Determine the [x, y] coordinate at the center of the cell enclosing the given text.  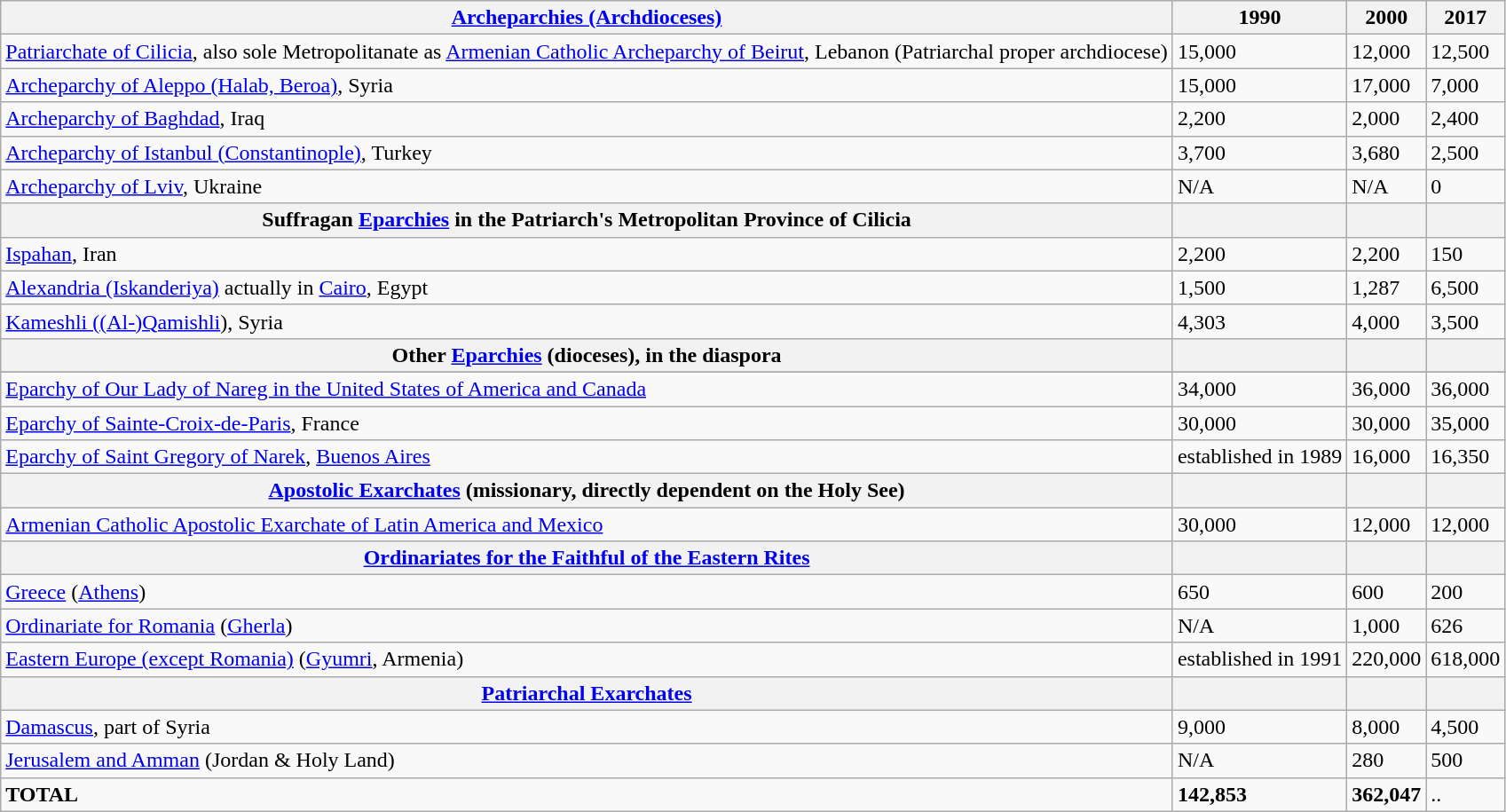
Eparchy of Our Lady of Nareg in the United States of America and Canada [587, 389]
2,400 [1466, 119]
626 [1466, 626]
Archeparchy of Baghdad, Iraq [587, 119]
.. [1466, 794]
Archeparchy of Lviv, Ukraine [587, 186]
Eastern Europe (except Romania) (Gyumri, Armenia) [587, 659]
Eparchy of Sainte-Croix-de-Paris, France [587, 423]
2000 [1386, 18]
4,500 [1466, 727]
Eparchy of Saint Gregory of Narek, Buenos Aires [587, 457]
220,000 [1386, 659]
0 [1466, 186]
Other Eparchies (dioceses), in the diaspora [587, 355]
6,500 [1466, 288]
Patriarchate of Cilicia, also sole Metropolitanate as Armenian Catholic Archeparchy of Beirut, Lebanon (Patriarchal proper archdiocese) [587, 51]
Suffragan Eparchies in the Patriarch's Metropolitan Province of Cilicia [587, 220]
200 [1466, 592]
12,500 [1466, 51]
150 [1466, 254]
2,000 [1386, 119]
500 [1466, 761]
34,000 [1259, 389]
1990 [1259, 18]
Apostolic Exarchates (missionary, directly dependent on the Holy See) [587, 491]
2,500 [1466, 153]
Archeparchy of Istanbul (Constantinople), Turkey [587, 153]
9,000 [1259, 727]
3,500 [1466, 321]
Archeparchy of Aleppo (Halab, Beroa), Syria [587, 85]
3,700 [1259, 153]
Jerusalem and Amman (Jordan & Holy Land) [587, 761]
Armenian Catholic Apostolic Exarchate of Latin America and Mexico [587, 524]
17,000 [1386, 85]
7,000 [1466, 85]
established in 1989 [1259, 457]
16,000 [1386, 457]
4,303 [1259, 321]
600 [1386, 592]
Greece (Athens) [587, 592]
1,287 [1386, 288]
1,000 [1386, 626]
362,047 [1386, 794]
established in 1991 [1259, 659]
Patriarchal Exarchates [587, 693]
TOTAL [587, 794]
1,500 [1259, 288]
Archeparchies (Archdioceses) [587, 18]
Ordinariate for Romania (Gherla) [587, 626]
8,000 [1386, 727]
Alexandria (Iskanderiya) actually in Cairo, Egypt [587, 288]
Kameshli ((Al-)Qamishli), Syria [587, 321]
3,680 [1386, 153]
650 [1259, 592]
2017 [1466, 18]
Ispahan, Iran [587, 254]
280 [1386, 761]
16,350 [1466, 457]
35,000 [1466, 423]
618,000 [1466, 659]
142,853 [1259, 794]
Ordinariates for the Faithful of the Eastern Rites [587, 558]
Damascus, part of Syria [587, 727]
4,000 [1386, 321]
